Return [X, Y] of the center of cell containing provided text 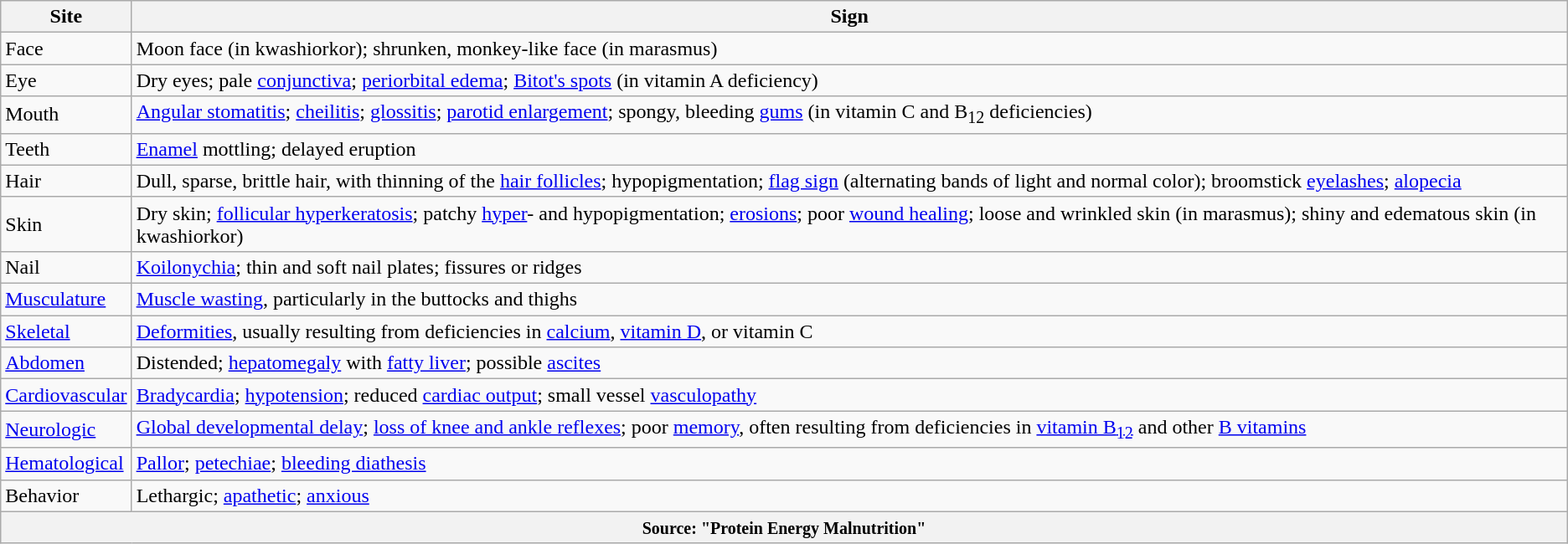
Skeletal [66, 331]
Nail [66, 267]
Bradycardia; hypotension; reduced cardiac output; small vessel vasculopathy [849, 395]
Distended; hepatomegaly with fatty liver; possible ascites [849, 363]
Enamel mottling; delayed eruption [849, 149]
Skin [66, 224]
Abdomen [66, 363]
Neurologic [66, 429]
Musculature [66, 300]
Lethargic; apathetic; anxious [849, 495]
Angular stomatitis; cheilitis; glossitis; parotid enlargement; spongy, bleeding gums (in vitamin C and B12 deficiencies) [849, 115]
Sign [849, 17]
Source: "Protein Energy Malnutrition" [784, 527]
Face [66, 49]
Koilonychia; thin and soft nail plates; fissures or ridges [849, 267]
Dry eyes; pale conjunctiva; periorbital edema; Bitot's spots (in vitamin A deficiency) [849, 80]
Teeth [66, 149]
Moon face (in kwashiorkor); shrunken, monkey-like face (in marasmus) [849, 49]
Muscle wasting, particularly in the buttocks and thighs [849, 300]
Cardiovascular [66, 395]
Site [66, 17]
Global developmental delay; loss of knee and ankle reflexes; poor memory, often resulting from deficiencies in vitamin B12 and other B vitamins [849, 429]
Pallor; petechiae; bleeding diathesis [849, 464]
Mouth [66, 115]
Behavior [66, 495]
Deformities, usually resulting from deficiencies in calcium, vitamin D, or vitamin C [849, 331]
Hair [66, 181]
Eye [66, 80]
Hematological [66, 464]
